Scan for the cell matching the given text and deliver its [x, y] coordinate at center. 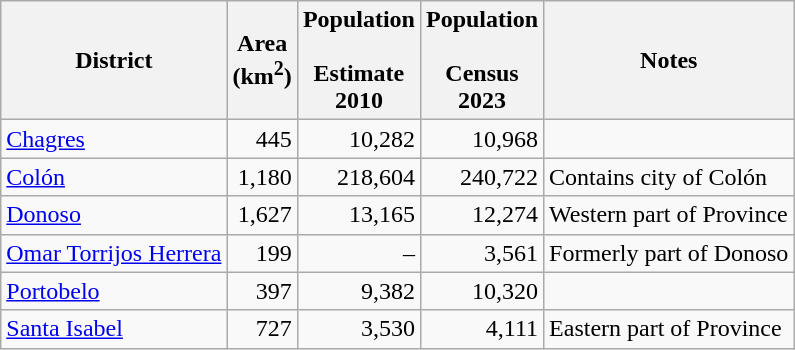
3,530 [358, 329]
Omar Torrijos Herrera [114, 253]
Colón [114, 177]
218,604 [358, 177]
Chagres [114, 139]
199 [262, 253]
Donoso [114, 215]
727 [262, 329]
10,968 [482, 139]
Western part of Province [669, 215]
1,180 [262, 177]
Contains city of Colón [669, 177]
3,561 [482, 253]
397 [262, 291]
Population Census2023 [482, 60]
445 [262, 139]
Population Estimate2010 [358, 60]
District [114, 60]
Eastern part of Province [669, 329]
Area(km2) [262, 60]
10,282 [358, 139]
13,165 [358, 215]
4,111 [482, 329]
240,722 [482, 177]
12,274 [482, 215]
– [358, 253]
Notes [669, 60]
Formerly part of Donoso [669, 253]
1,627 [262, 215]
9,382 [358, 291]
Portobelo [114, 291]
Santa Isabel [114, 329]
10,320 [482, 291]
